Determine the [X, Y] coordinate at the center of the cell enclosing the given text.  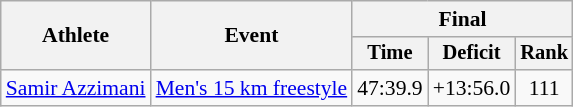
111 [544, 88]
Samir Azzimani [76, 88]
Final [462, 19]
Athlete [76, 36]
Deficit [472, 54]
Rank [544, 54]
Time [390, 54]
47:39.9 [390, 88]
+13:56.0 [472, 88]
Event [252, 36]
Men's 15 km freestyle [252, 88]
